Extract the (x, y) coordinate from the center of the cell holding the provided text.  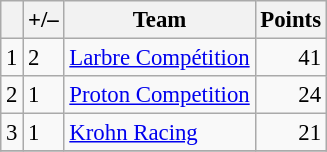
Larbre Compétition (160, 58)
+/– (44, 20)
Team (160, 20)
3 (12, 133)
Krohn Racing (160, 133)
41 (290, 58)
Points (290, 20)
21 (290, 133)
Proton Competition (160, 95)
24 (290, 95)
